Return the (X, Y) coordinate for the center point of the cell that contains the specified text.  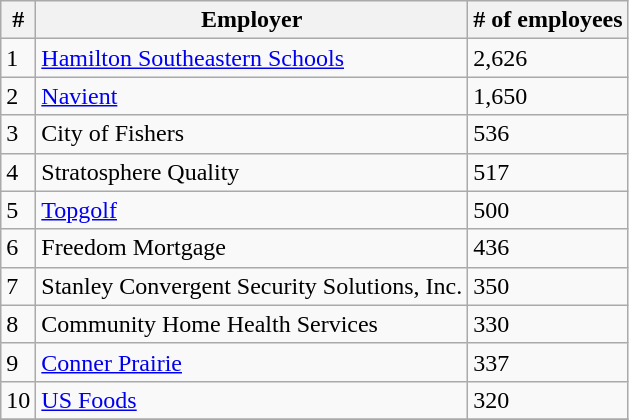
Employer (252, 20)
436 (548, 248)
350 (548, 286)
Stanley Convergent Security Solutions, Inc. (252, 286)
3 (18, 134)
330 (548, 324)
517 (548, 172)
500 (548, 210)
# of employees (548, 20)
Community Home Health Services (252, 324)
2,626 (548, 58)
9 (18, 362)
1,650 (548, 96)
320 (548, 400)
Hamilton Southeastern Schools (252, 58)
2 (18, 96)
5 (18, 210)
# (18, 20)
337 (548, 362)
Navient (252, 96)
1 (18, 58)
4 (18, 172)
Stratosphere Quality (252, 172)
7 (18, 286)
City of Fishers (252, 134)
Topgolf (252, 210)
8 (18, 324)
10 (18, 400)
Conner Prairie (252, 362)
US Foods (252, 400)
6 (18, 248)
Freedom Mortgage (252, 248)
536 (548, 134)
